Return (x, y) of the center of cell containing provided text 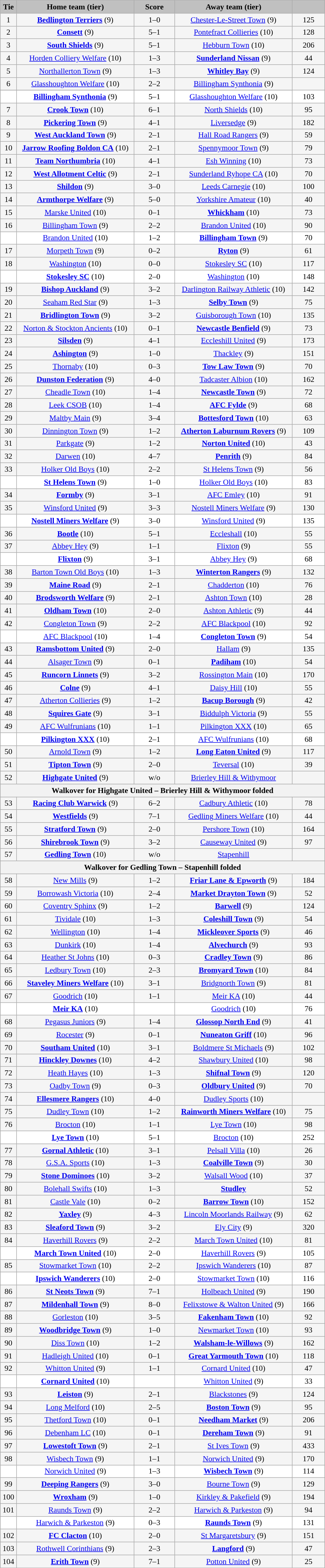
Padiham (10) (234, 662)
4–2 (154, 1060)
131 (308, 1523)
58 (9, 881)
Bedlington Terriers (9) (75, 20)
Rossington Main (10) (234, 675)
3–5 (154, 1317)
Nuneaton Griff (10) (234, 1035)
Morpeth Town (9) (75, 251)
Dudley Sports (10) (234, 1099)
4 (9, 58)
Consett (9) (75, 32)
31 (9, 444)
Runcorn Linnets (9) (75, 675)
Formby (9) (75, 495)
Tipton Town (9) (75, 765)
Gedling Town (10) (75, 855)
Alvechurch (9) (234, 945)
Stapenhill (234, 855)
Bridlington Town (9) (75, 315)
32 (9, 457)
Bootle (10) (75, 534)
109 (308, 431)
Leiston (9) (75, 1395)
Norton United (10) (234, 444)
West Allotment Celtic (9) (75, 174)
Thornaby (10) (75, 367)
120 (308, 1073)
Castle Vale (10) (75, 1202)
Ashington (9) (75, 354)
New Mills (9) (75, 881)
Shirebrook Town (9) (75, 842)
Ledbury Town (10) (75, 970)
80 (9, 1189)
Dinnington Town (9) (75, 431)
Mickleover Sports (9) (234, 932)
433 (308, 1446)
23 (9, 341)
5 (9, 71)
Pegasus Juniors (9) (75, 1022)
Newcastle Town (9) (234, 392)
4–7 (154, 457)
Felixstowe & Walton United (9) (234, 1304)
Ashton Athletic (9) (234, 611)
Langford (9) (234, 1549)
Tadcaster Albion (10) (234, 379)
Dereham Town (9) (234, 1433)
Long Eaton United (9) (234, 752)
77 (9, 1150)
Cradley Town (9) (234, 957)
Hebburn Town (10) (234, 45)
173 (308, 341)
Great Yarmouth Town (10) (234, 1356)
Oadby Town (9) (75, 1086)
Stone Dominoes (10) (75, 1176)
Coventry Sphinx (9) (75, 906)
Woodbridge Town (9) (75, 1330)
8–0 (154, 1304)
Walkover for Gedling Town – Stapenhill folded (162, 868)
164 (308, 829)
66 (9, 983)
Tie (9, 7)
North Shields (10) (234, 110)
Winterton Rangers (9) (234, 572)
Market Drayton Town (9) (234, 893)
Newmarket Town (10) (234, 1330)
Blackstones (9) (234, 1395)
Ellesmere Rangers (10) (75, 1099)
6 (9, 84)
118 (308, 1356)
Fakenham Town (10) (234, 1317)
24 (9, 354)
0–0 (154, 264)
Sleaford Town (9) (75, 1228)
10 (9, 148)
182 (308, 123)
Gornal Athletic (10) (75, 1150)
Glossop North End (9) (234, 1022)
Home team (tier) (75, 7)
18 (9, 264)
48 (9, 714)
Ramsbottom United (9) (75, 649)
2–5 (154, 1407)
Cheadle Town (10) (75, 392)
Northallerton Town (9) (75, 71)
Borrowash Victoria (10) (75, 893)
194 (308, 1497)
29 (9, 418)
4–3 (154, 1215)
Diss Town (10) (75, 1343)
Hallam (9) (234, 649)
Pelsall Villa (10) (234, 1150)
Eccleshill United (9) (234, 341)
Lincoln Moorlands Railway (9) (234, 1215)
Arnold Town (9) (75, 752)
Atherton Laburnum Rovers (9) (234, 431)
3–4 (154, 418)
Atherton Collieries (9) (75, 701)
Walsham-le-Willows (9) (234, 1343)
Shawbury United (10) (234, 1060)
Silsden (9) (75, 341)
Hall Road Rangers (9) (234, 135)
Seaham Red Star (9) (75, 303)
184 (308, 881)
Horden Colliery Welfare (10) (75, 58)
Southam United (10) (75, 1048)
Norton & Stockton Ancients (10) (75, 328)
Rocester (9) (75, 1035)
51 (9, 765)
Racing Club Warwick (9) (75, 803)
Studley (234, 1189)
Heather St Johns (10) (75, 957)
Team Northumbria (10) (75, 161)
Ely City (9) (234, 1228)
Mildenhall Town (9) (75, 1304)
14 (9, 200)
320 (308, 1228)
Lowestoft Town (9) (75, 1446)
57 (9, 855)
Pontefract Collieries (10) (234, 32)
St Margaretsbury (9) (234, 1536)
Coleshill Town (9) (234, 919)
Bishop Auckland (9) (75, 290)
132 (308, 572)
Whitley Bay (9) (234, 71)
49 (9, 726)
105 (308, 1253)
Causeway United (9) (234, 842)
129 (308, 1484)
7 (9, 110)
74 (9, 1099)
5–0 (154, 200)
Yaxley (9) (75, 1215)
Westfields (9) (75, 816)
89 (9, 1330)
17 (9, 251)
AFC Emley (10) (234, 495)
FC Clacton (10) (75, 1536)
45 (9, 675)
Pickering Town (9) (75, 123)
Brierley Hill & Withymoor (234, 778)
69 (9, 1035)
142 (308, 290)
82 (9, 1215)
Sunderland Ryhope CA (10) (234, 174)
Staveley Miners Welfare (10) (75, 983)
Stratford Town (9) (75, 829)
Colne (9) (75, 688)
36 (9, 534)
Rothwell Corinthians (9) (75, 1549)
Dudley Town (10) (75, 1112)
Dunston Federation (9) (75, 379)
114 (308, 1471)
3 (9, 45)
West Auckland Town (9) (75, 135)
Coalville Town (9) (234, 1163)
148 (308, 277)
Darlington Railway Athletic (10) (234, 290)
166 (308, 1304)
Esh Winning (10) (234, 161)
Bottesford Town (10) (234, 418)
Jarrow Roofing Boldon CA (10) (75, 148)
Sunderland Nissan (9) (234, 58)
Teversal (10) (234, 765)
85 (9, 1266)
Gedling Miners Welfare (10) (234, 816)
Bromyard Town (10) (234, 970)
64 (9, 957)
Penrith (9) (234, 457)
Away team (tier) (234, 7)
Score (154, 7)
Thackley (9) (234, 354)
Squires Gate (9) (75, 714)
Highgate United (9) (75, 778)
Heath Hayes (10) (75, 1073)
Chester-Le-Street Town (9) (234, 20)
Erith Town (9) (75, 1562)
Dunkirk (10) (75, 945)
20 (9, 303)
Potton United (9) (234, 1562)
152 (308, 1202)
Debenham LC (10) (75, 1433)
Holbeach United (9) (234, 1292)
13 (9, 187)
Boston Town (9) (234, 1407)
Maltby Main (9) (75, 418)
Ryton (9) (234, 251)
Alsager Town (9) (75, 662)
Friar Lane & Epworth (9) (234, 881)
Wroxham (9) (75, 1497)
AFC Fylde (9) (234, 405)
Cadbury Athletic (10) (234, 803)
2 (9, 32)
104 (9, 1562)
Hinckley Downes (10) (75, 1060)
Shifnal Town (9) (234, 1073)
19 (9, 290)
Needham Market (9) (234, 1420)
8 (9, 123)
67 (9, 996)
Oldbury United (9) (234, 1086)
Leek CSOB (10) (75, 405)
Bacup Borough (9) (234, 701)
Long Melford (10) (75, 1407)
16 (9, 225)
190 (308, 1292)
Whickham (10) (234, 212)
Spennymoor Town (9) (234, 148)
Shildon (9) (75, 187)
Hadleigh United (10) (75, 1356)
Crook Town (10) (75, 110)
Marske United (10) (75, 212)
Barrow Town (10) (234, 1202)
128 (308, 32)
11 (9, 161)
Chadderton (10) (234, 585)
Tividale (10) (75, 919)
Bridgnorth Town (9) (234, 983)
130 (308, 508)
34 (9, 495)
Biddulph Victoria (9) (234, 714)
Maine Road (9) (75, 585)
27 (9, 392)
Leeds Carnegie (10) (234, 187)
Parkgate (9) (75, 444)
116 (308, 1279)
Kirkley & Pakefield (9) (234, 1497)
38 (9, 572)
252 (308, 1137)
Barton Town Old Boys (10) (75, 572)
Wellington (10) (75, 932)
Deeping Rangers (9) (75, 1484)
88 (9, 1317)
Bourne Town (9) (234, 1484)
Boldmere St Michaels (9) (234, 1048)
Yorkshire Amateur (10) (234, 200)
Eccleshall (10) (234, 534)
Ashton Town (10) (234, 598)
2–4 (154, 893)
Bolehall Swifts (10) (75, 1189)
15 (9, 212)
G.S.A. Sports (10) (75, 1163)
Darwen (10) (75, 457)
Walkover for Highgate United – Brierley Hill & Withymoor folded (162, 790)
21 (9, 315)
Daisy Hill (10) (234, 688)
101 (9, 1510)
St Neots Town (9) (75, 1292)
22 (9, 328)
50 (9, 752)
71 (9, 1060)
Selby Town (9) (234, 303)
6–2 (154, 803)
Newcastle Benfield (9) (234, 328)
South Shields (9) (75, 45)
99 (9, 1484)
1 (9, 20)
Rainworth Miners Welfare (10) (234, 1112)
Walsall Wood (10) (234, 1176)
Brodsworth Welfare (9) (75, 598)
Barwell (9) (234, 906)
Oldham Town (10) (75, 611)
53 (9, 803)
Liversedge (9) (234, 123)
Guisborough Town (10) (234, 315)
125 (308, 20)
60 (9, 906)
6–1 (154, 110)
Thetford Town (10) (75, 1420)
Armthorpe Welfare (9) (75, 200)
St Ives Town (9) (234, 1446)
35 (9, 508)
Tow Law Town (9) (234, 367)
12 (9, 174)
9 (9, 135)
Gorleston (10) (75, 1317)
Pershore Town (10) (234, 829)
3–3 (154, 508)
